Output the (X, Y) coordinate of the center of the cell containing the given text.  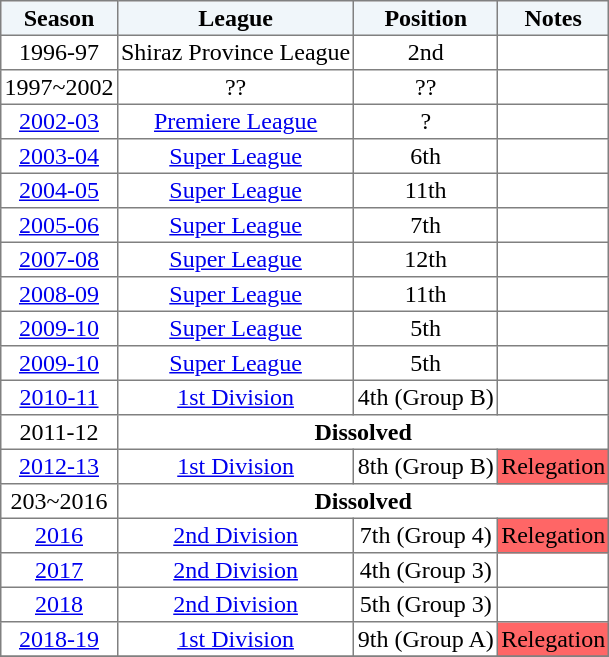
2016 (59, 535)
Notes (552, 18)
9th (Group A) (426, 639)
4th (Group 3) (426, 570)
2005-06 (59, 225)
5th (Group 3) (426, 604)
6th (426, 156)
2017 (59, 570)
? (426, 121)
2nd (426, 52)
2002-03 (59, 121)
Position (426, 18)
1997~2002 (59, 87)
2010-11 (59, 397)
2007-08 (59, 259)
2011-12 (59, 432)
203~2016 (59, 501)
2003-04 (59, 156)
12th (426, 259)
Season (59, 18)
7th (Group 4) (426, 535)
8th (Group B) (426, 466)
2018 (59, 604)
2018-19 (59, 639)
2004-05 (59, 190)
Shiraz Province League (236, 52)
Premiere League (236, 121)
2008-09 (59, 294)
1996-97 (59, 52)
2012-13 (59, 466)
League (236, 18)
7th (426, 225)
4th (Group B) (426, 397)
